Output the (x, y) coordinate of the center of the cell containing the given text.  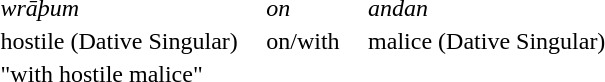
on/with (314, 41)
